Provide the (x, y) coordinate of the cell's center where the given text is located.  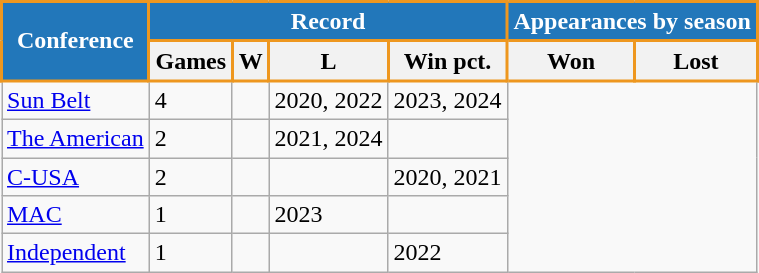
2022 (448, 253)
2021, 2024 (328, 138)
4 (190, 100)
C-USA (76, 177)
Sun Belt (76, 100)
Games (190, 61)
Conference (76, 42)
Win pct. (448, 61)
2023, 2024 (448, 100)
Record (328, 22)
W (250, 61)
2023 (328, 215)
L (328, 61)
2020, 2022 (328, 100)
Lost (696, 61)
Won (571, 61)
2020, 2021 (448, 177)
MAC (76, 215)
Independent (76, 253)
The American (76, 138)
Appearances by season (632, 22)
